Capture the cell that displays the provided text and extract its [X, Y] central coordinate. 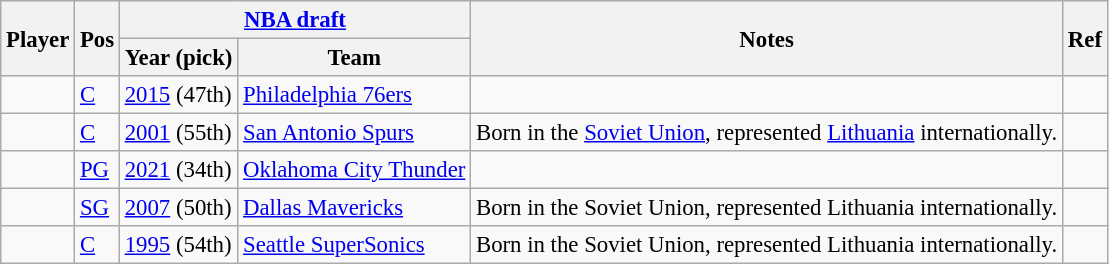
1995 (54th) [178, 245]
Seattle SuperSonics [354, 245]
Dallas Mavericks [354, 208]
2007 (50th) [178, 208]
Philadelphia 76ers [354, 95]
Team [354, 58]
NBA draft [294, 20]
2015 (47th) [178, 95]
San Antonio Spurs [354, 133]
Notes [767, 38]
2021 (34th) [178, 170]
Pos [98, 38]
SG [98, 208]
Player [38, 38]
PG [98, 170]
Year (pick) [178, 58]
2001 (55th) [178, 133]
Oklahoma City Thunder [354, 170]
Ref [1086, 38]
